From the cell containing the given text, extract its center point as (X, Y) coordinate. 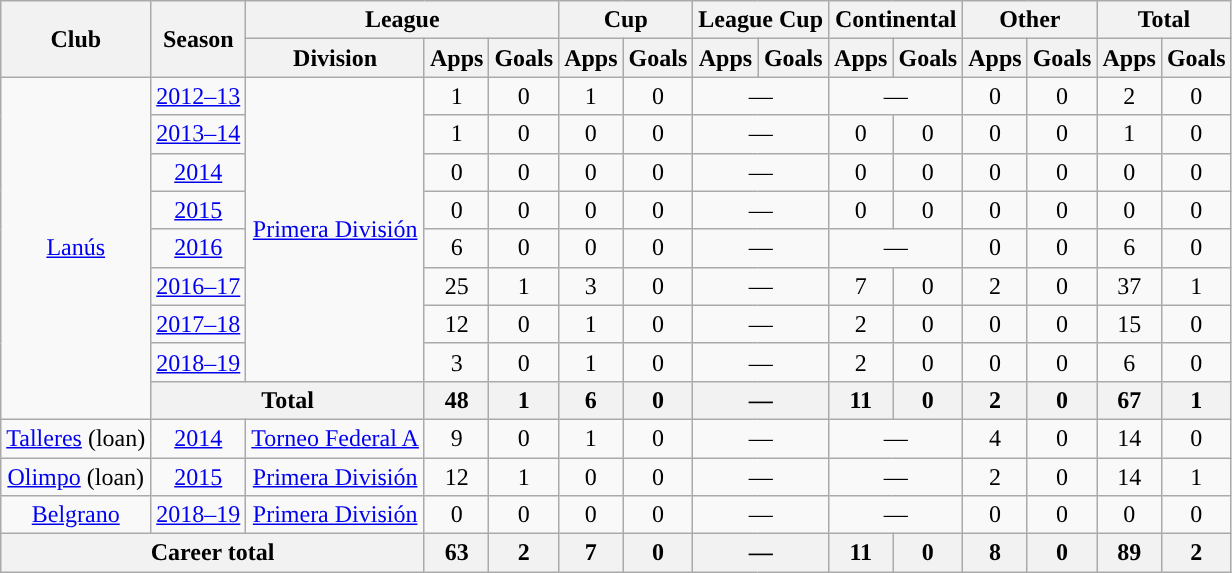
Cup (626, 20)
Olimpo (loan) (76, 477)
Division (336, 58)
Belgrano (76, 515)
37 (1129, 286)
67 (1129, 400)
8 (995, 553)
Lanús (76, 248)
Season (198, 39)
48 (456, 400)
63 (456, 553)
Club (76, 39)
2013–14 (198, 134)
Other (1030, 20)
League Cup (761, 20)
Career total (213, 553)
2016–17 (198, 286)
Continental (896, 20)
2017–18 (198, 324)
Talleres (loan) (76, 438)
4 (995, 438)
2012–13 (198, 96)
89 (1129, 553)
2016 (198, 248)
9 (456, 438)
25 (456, 286)
Torneo Federal A (336, 438)
15 (1129, 324)
League (402, 20)
